Search for the cell housing the specified text and yield its [x, y] center coordinate. 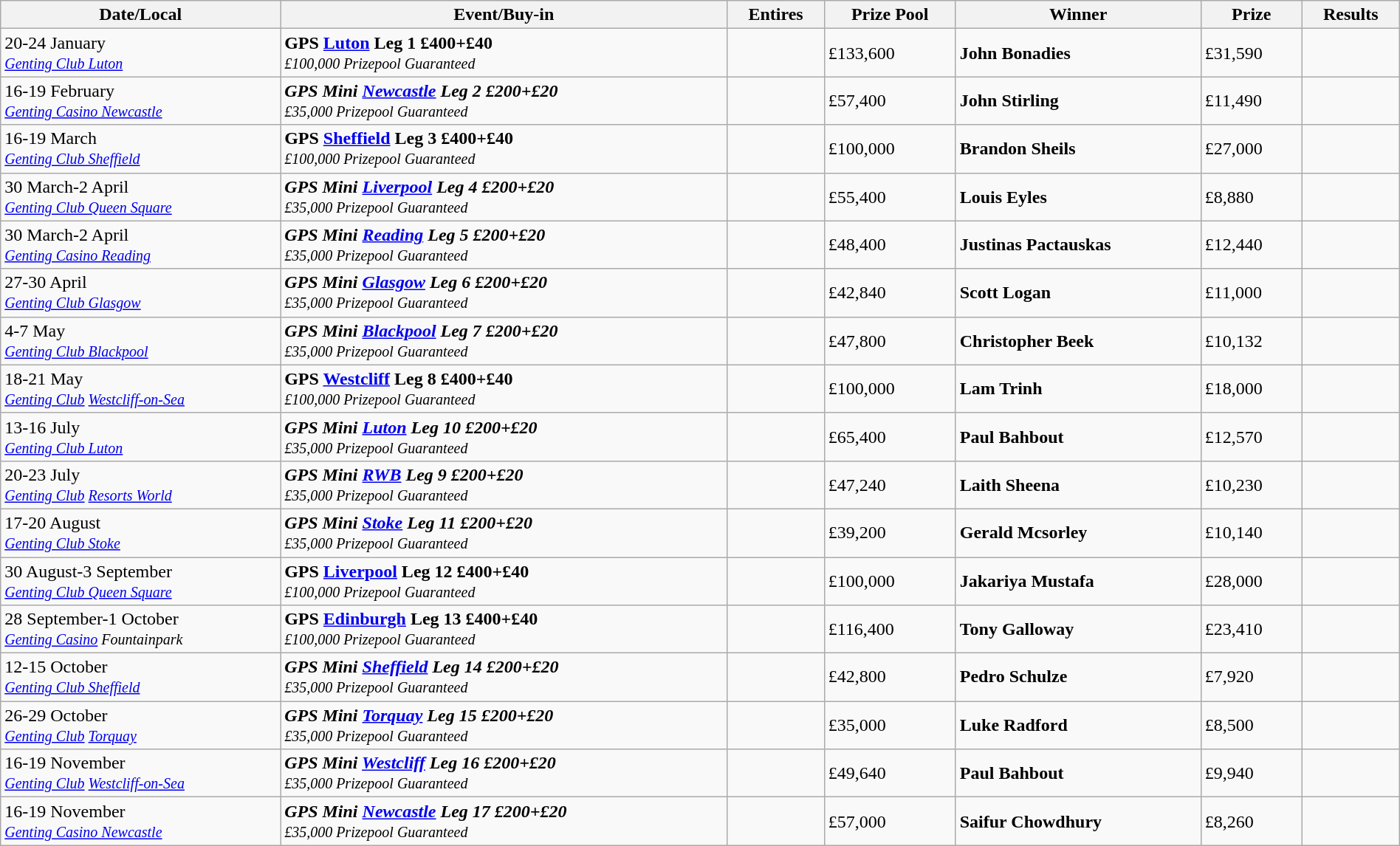
£116,400 [890, 629]
16-19 NovemberGenting Club Westcliff-on-Sea [140, 774]
£47,800 [890, 341]
£8,880 [1251, 196]
GPS Sheffield Leg 3 £400+£40£100,000 Prizepool Guaranteed [504, 149]
GPS Mini Luton Leg 10 £200+£20£35,000 Prizepool Guaranteed [504, 437]
16-19 NovemberGenting Casino Newcastle [140, 821]
Winner [1078, 15]
£7,920 [1251, 678]
£27,000 [1251, 149]
GPS Mini RWB Leg 9 £200+£20£35,000 Prizepool Guaranteed [504, 484]
Scott Logan [1078, 292]
GPS Liverpool Leg 12 £400+£40£100,000 Prizepool Guaranteed [504, 580]
GPS Mini Liverpool Leg 4 £200+£20£35,000 Prizepool Guaranteed [504, 196]
£47,240 [890, 484]
Entires [775, 15]
GPS Mini Newcastle Leg 17 £200+£20£35,000 Prizepool Guaranteed [504, 821]
£48,400 [890, 245]
£10,140 [1251, 533]
20-24 JanuaryGenting Club Luton [140, 53]
16-19 MarchGenting Club Sheffield [140, 149]
Louis Eyles [1078, 196]
£57,400 [890, 100]
GPS Mini Stoke Leg 11 £200+£20£35,000 Prizepool Guaranteed [504, 533]
£49,640 [890, 774]
£11,000 [1251, 292]
Luke Radford [1078, 725]
Gerald Mcsorley [1078, 533]
GPS Mini Newcastle Leg 2 £200+£20£35,000 Prizepool Guaranteed [504, 100]
£12,440 [1251, 245]
28 September-1 OctoberGenting Casino Fountainpark [140, 629]
£10,230 [1251, 484]
Pedro Schulze [1078, 678]
GPS Mini Glasgow Leg 6 £200+£20£35,000 Prizepool Guaranteed [504, 292]
GPS Mini Sheffield Leg 14 £200+£20£35,000 Prizepool Guaranteed [504, 678]
£18,000 [1251, 388]
GPS Luton Leg 1 £400+£40£100,000 Prizepool Guaranteed [504, 53]
27-30 AprilGenting Club Glasgow [140, 292]
GPS Edinburgh Leg 13 £400+£40£100,000 Prizepool Guaranteed [504, 629]
Saifur Chowdhury [1078, 821]
GPS Mini Reading Leg 5 £200+£20£35,000 Prizepool Guaranteed [504, 245]
GPS Westcliff Leg 8 £400+£40£100,000 Prizepool Guaranteed [504, 388]
30 August-3 SeptemberGenting Club Queen Square [140, 580]
£11,490 [1251, 100]
£39,200 [890, 533]
GPS Mini Westcliff Leg 16 £200+£20£35,000 Prizepool Guaranteed [504, 774]
Event/Buy-in [504, 15]
30 March-2 AprilGenting Casino Reading [140, 245]
John Stirling [1078, 100]
12-15 OctoberGenting Club Sheffield [140, 678]
20-23 JulyGenting Club Resorts World [140, 484]
£23,410 [1251, 629]
£8,260 [1251, 821]
GPS Mini Torquay Leg 15 £200+£20£35,000 Prizepool Guaranteed [504, 725]
£55,400 [890, 196]
£9,940 [1251, 774]
Prize Pool [890, 15]
£133,600 [890, 53]
£31,590 [1251, 53]
GPS Mini Blackpool Leg 7 £200+£20£35,000 Prizepool Guaranteed [504, 341]
Tony Galloway [1078, 629]
Jakariya Mustafa [1078, 580]
£10,132 [1251, 341]
17-20 AugustGenting Club Stoke [140, 533]
Results [1351, 15]
£57,000 [890, 821]
Date/Local [140, 15]
13-16 JulyGenting Club Luton [140, 437]
John Bonadies [1078, 53]
26-29 OctoberGenting Club Torquay [140, 725]
Justinas Pactauskas [1078, 245]
18-21 MayGenting Club Westcliff-on-Sea [140, 388]
£42,840 [890, 292]
Christopher Beek [1078, 341]
£12,570 [1251, 437]
4-7 MayGenting Club Blackpool [140, 341]
£28,000 [1251, 580]
Brandon Sheils [1078, 149]
Laith Sheena [1078, 484]
£42,800 [890, 678]
£65,400 [890, 437]
16-19 FebruaryGenting Casino Newcastle [140, 100]
£8,500 [1251, 725]
Prize [1251, 15]
£35,000 [890, 725]
30 March-2 AprilGenting Club Queen Square [140, 196]
Lam Trinh [1078, 388]
